Capture the cell that displays the provided text and extract its (X, Y) central coordinate. 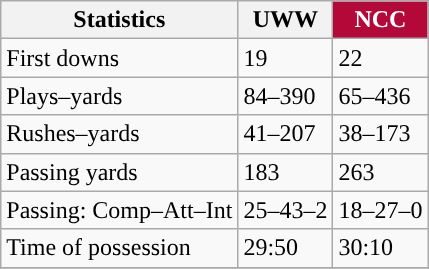
41–207 (286, 134)
29:50 (286, 248)
Statistics (120, 20)
183 (286, 172)
18–27–0 (380, 210)
38–173 (380, 134)
Passing yards (120, 172)
NCC (380, 20)
First downs (120, 58)
Plays–yards (120, 96)
Passing: Comp–Att–Int (120, 210)
25–43–2 (286, 210)
65–436 (380, 96)
30:10 (380, 248)
UWW (286, 20)
84–390 (286, 96)
19 (286, 58)
22 (380, 58)
Time of possession (120, 248)
263 (380, 172)
Rushes–yards (120, 134)
